For the text-containing cell, return its midpoint in [X, Y] coordinate format. 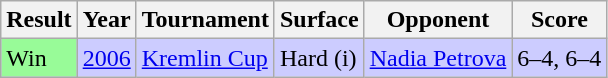
Year [106, 20]
2006 [106, 58]
6–4, 6–4 [560, 58]
Score [560, 20]
Nadia Petrova [438, 58]
Surface [319, 20]
Opponent [438, 20]
Result [39, 20]
Hard (i) [319, 58]
Tournament [205, 20]
Win [39, 58]
Kremlin Cup [205, 58]
